Locate the cell with the specified text and output its (x, y) center coordinate. 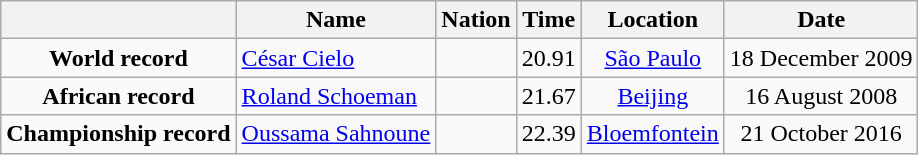
African record (118, 96)
César Cielo (336, 58)
Beijing (652, 96)
20.91 (548, 58)
18 December 2009 (821, 58)
World record (118, 58)
22.39 (548, 134)
Time (548, 20)
Bloemfontein (652, 134)
21.67 (548, 96)
16 August 2008 (821, 96)
Location (652, 20)
Roland Schoeman (336, 96)
Oussama Sahnoune (336, 134)
São Paulo (652, 58)
Nation (476, 20)
Date (821, 20)
Championship record (118, 134)
21 October 2016 (821, 134)
Name (336, 20)
